Identify which cell holds the provided text, then report its (x, y) central coordinate. 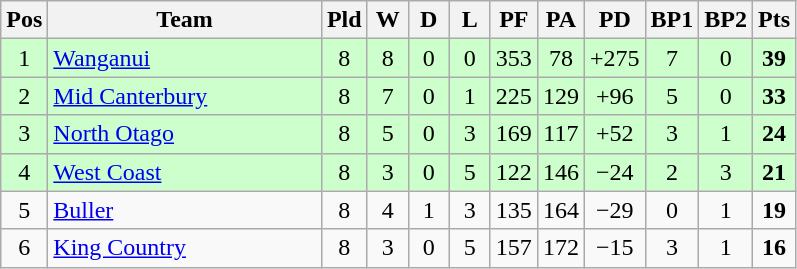
−24 (614, 172)
16 (774, 248)
353 (514, 58)
−15 (614, 248)
225 (514, 96)
−29 (614, 210)
146 (560, 172)
L (470, 20)
Mid Canterbury (185, 96)
135 (514, 210)
PF (514, 20)
6 (24, 248)
PD (614, 20)
169 (514, 134)
Pts (774, 20)
39 (774, 58)
33 (774, 96)
West Coast (185, 172)
W (388, 20)
Buller (185, 210)
+275 (614, 58)
117 (560, 134)
24 (774, 134)
BP2 (726, 20)
21 (774, 172)
North Otago (185, 134)
Pos (24, 20)
19 (774, 210)
PA (560, 20)
D (428, 20)
+52 (614, 134)
Pld (344, 20)
BP1 (672, 20)
+96 (614, 96)
78 (560, 58)
122 (514, 172)
172 (560, 248)
157 (514, 248)
Wanganui (185, 58)
164 (560, 210)
129 (560, 96)
Team (185, 20)
King Country (185, 248)
